Scan for the cell matching the given text and deliver its [X, Y] coordinate at center. 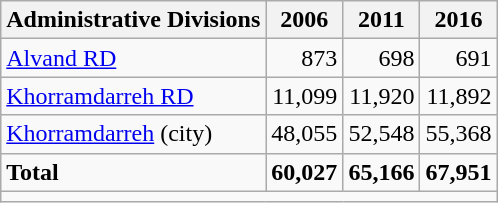
67,951 [458, 172]
Alvand RD [134, 58]
873 [304, 58]
Administrative Divisions [134, 20]
2016 [458, 20]
55,368 [458, 134]
2006 [304, 20]
Khorramdarreh (city) [134, 134]
11,892 [458, 96]
691 [458, 58]
Khorramdarreh RD [134, 96]
65,166 [382, 172]
60,027 [304, 172]
48,055 [304, 134]
11,099 [304, 96]
698 [382, 58]
11,920 [382, 96]
2011 [382, 20]
Total [134, 172]
52,548 [382, 134]
